Output the (x, y) coordinate of the center of the cell containing the given text.  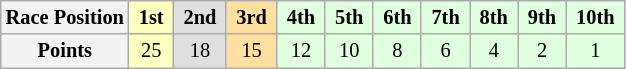
4 (494, 51)
10 (349, 51)
7th (445, 17)
8 (397, 51)
1st (152, 17)
Points (65, 51)
6th (397, 17)
10th (595, 17)
9th (542, 17)
4th (301, 17)
8th (494, 17)
2nd (200, 17)
12 (301, 51)
15 (251, 51)
6 (445, 51)
1 (595, 51)
18 (200, 51)
5th (349, 17)
25 (152, 51)
3rd (251, 17)
2 (542, 51)
Race Position (65, 17)
